Extract the (x, y) coordinate from the center of the cell holding the provided text.  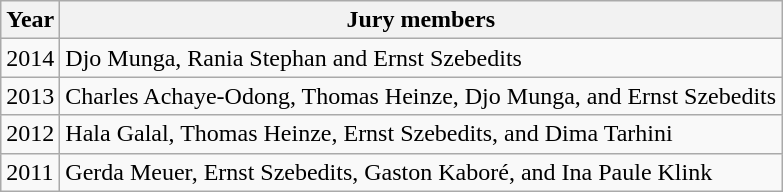
2012 (30, 134)
Charles Achaye-Odong, Thomas Heinze, Djo Munga, and Ernst Szebedits (421, 96)
2014 (30, 58)
Year (30, 20)
Gerda Meuer, Ernst Szebedits, Gaston Kaboré, and Ina Paule Klink (421, 172)
2013 (30, 96)
2011 (30, 172)
Djo Munga, Rania Stephan and Ernst Szebedits (421, 58)
Jury members (421, 20)
Hala Galal, Thomas Heinze, Ernst Szebedits, and Dima Tarhini (421, 134)
